Pinpoint the cell where the given text exists, returning its [x, y] midpoint coordinate. 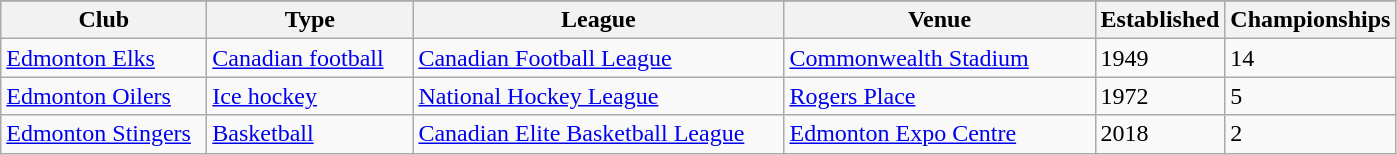
Edmonton Stingers [104, 134]
Canadian football [310, 58]
1949 [1160, 58]
Championships [1310, 20]
Established [1160, 20]
Commonwealth Stadium [940, 58]
Type [310, 20]
2 [1310, 134]
1972 [1160, 96]
Canadian Elite Basketball League [598, 134]
Edmonton Expo Centre [940, 134]
2018 [1160, 134]
National Hockey League [598, 96]
Basketball [310, 134]
Venue [940, 20]
Edmonton Elks [104, 58]
Canadian Football League [598, 58]
Club [104, 20]
Edmonton Oilers [104, 96]
5 [1310, 96]
Rogers Place [940, 96]
Ice hockey [310, 96]
League [598, 20]
14 [1310, 58]
